Return [x, y] of the center of cell containing provided text 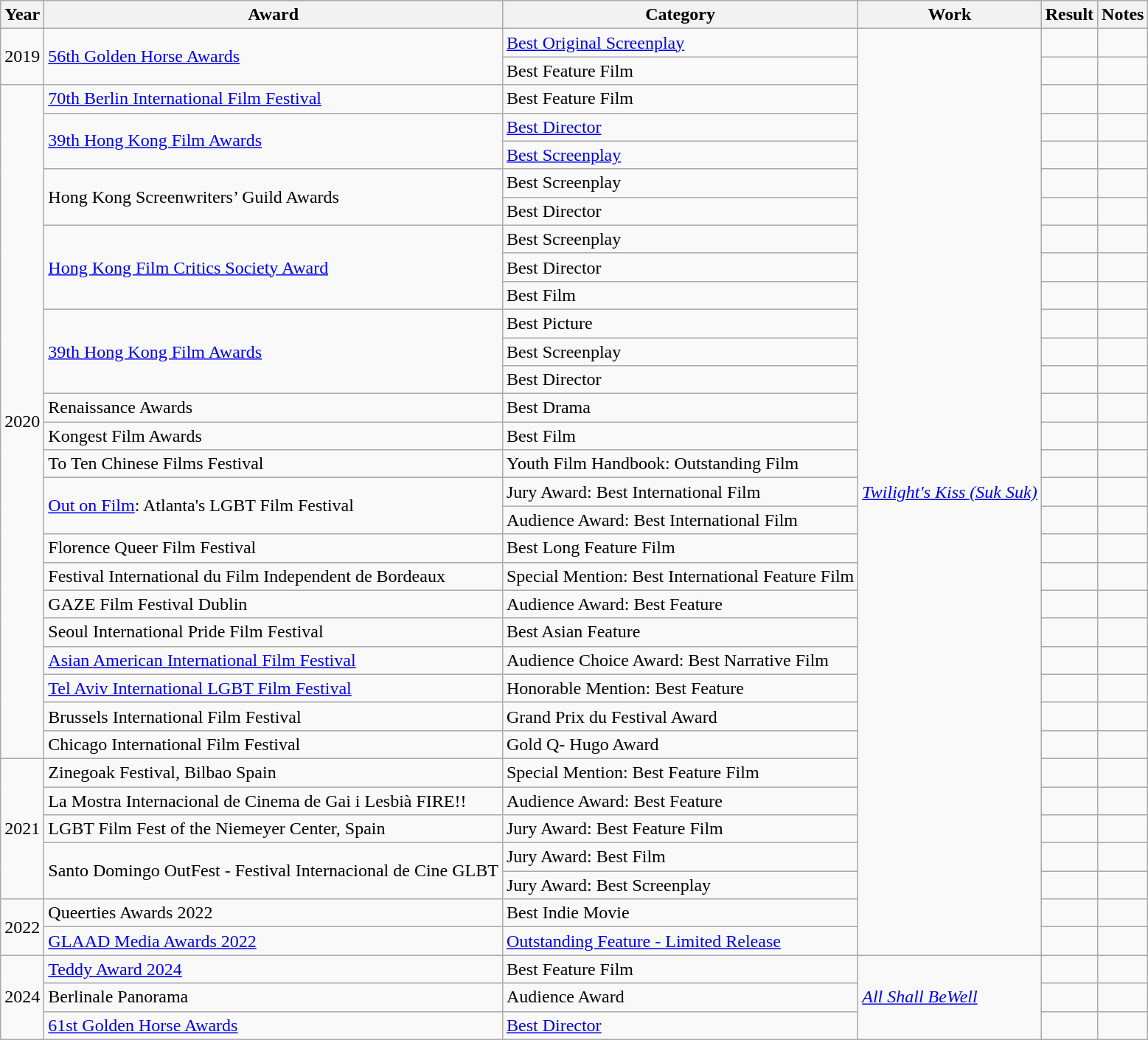
Audience Choice Award: Best Narrative Film [680, 660]
La Mostra Internacional de Cinema de Gai i Lesbià FIRE!! [274, 800]
LGBT Film Fest of the Niemeyer Center, Spain [274, 829]
Gold Q- Hugo Award [680, 744]
GAZE Film Festival Dublin [274, 604]
Out on Film: Atlanta's LGBT Film Festival [274, 506]
Berlinale Panorama [274, 997]
Year [22, 15]
2021 [22, 828]
Seoul International Pride Film Festival [274, 632]
Special Mention: Best International Feature Film [680, 576]
Queerties Awards 2022 [274, 913]
Brussels International Film Festival [274, 716]
Youth Film Handbook: Outstanding Film [680, 464]
Renaissance Awards [274, 408]
Chicago International Film Festival [274, 744]
To Ten Chinese Films Festival [274, 464]
Best Picture [680, 323]
Notes [1123, 15]
2024 [22, 997]
Kongest Film Awards [274, 436]
Jury Award: Best Feature Film [680, 829]
Outstanding Feature - Limited Release [680, 941]
56th Golden Horse Awards [274, 57]
Twilight's Kiss (Suk Suk) [950, 492]
Result [1069, 15]
70th Berlin International Film Festival [274, 99]
Honorable Mention: Best Feature [680, 688]
61st Golden Horse Awards [274, 1025]
Audience Award [680, 997]
Zinegoak Festival, Bilbao Spain [274, 772]
Work [950, 15]
Festival International du Film Independent de Bordeaux [274, 576]
Jury Award: Best International Film [680, 492]
Santo Domingo OutFest - Festival Internacional de Cine GLBT [274, 871]
Best Long Feature Film [680, 548]
Hong Kong Film Critics Society Award [274, 267]
Florence Queer Film Festival [274, 548]
Tel Aviv International LGBT Film Festival [274, 688]
Audience Award: Best International Film [680, 520]
All Shall BeWell [950, 997]
2020 [22, 422]
GLAAD Media Awards 2022 [274, 941]
2022 [22, 927]
Jury Award: Best Screenplay [680, 885]
Grand Prix du Festival Award [680, 716]
Hong Kong Screenwriters’ Guild Awards [274, 197]
Best Asian Feature [680, 632]
Best Drama [680, 408]
Award [274, 15]
Asian American International Film Festival [274, 660]
Jury Award: Best Film [680, 857]
Special Mention: Best Feature Film [680, 772]
Best Original Screenplay [680, 43]
2019 [22, 57]
Teddy Award 2024 [274, 969]
Best Indie Movie [680, 913]
Category [680, 15]
